Search for the cell housing the specified text and yield its [x, y] center coordinate. 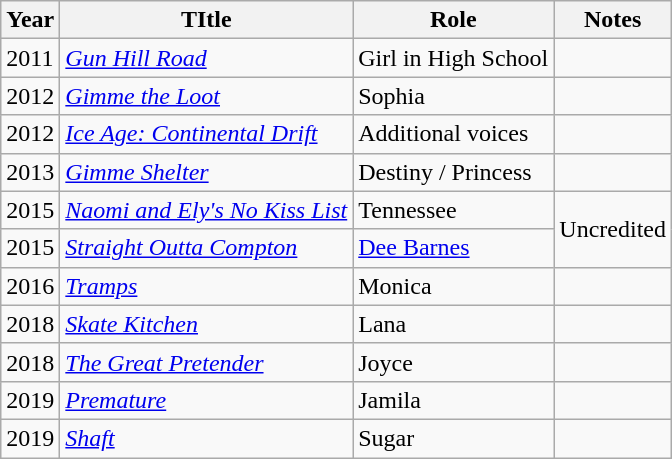
Sugar [454, 438]
Tennessee [454, 210]
Straight Outta Compton [206, 248]
Girl in High School [454, 58]
Gun Hill Road [206, 58]
Gimme the Loot [206, 96]
Premature [206, 400]
Sophia [454, 96]
Joyce [454, 362]
Tramps [206, 286]
Ice Age: Continental Drift [206, 134]
TItle [206, 20]
Naomi and Ely's No Kiss List [206, 210]
Uncredited [613, 229]
Monica [454, 286]
The Great Pretender [206, 362]
Jamila [454, 400]
Skate Kitchen [206, 324]
Dee Barnes [454, 248]
2016 [30, 286]
Additional voices [454, 134]
Shaft [206, 438]
2013 [30, 172]
Gimme Shelter [206, 172]
2011 [30, 58]
Year [30, 20]
Lana [454, 324]
Notes [613, 20]
Destiny / Princess [454, 172]
Role [454, 20]
